Identify which cell holds the provided text, then report its (X, Y) central coordinate. 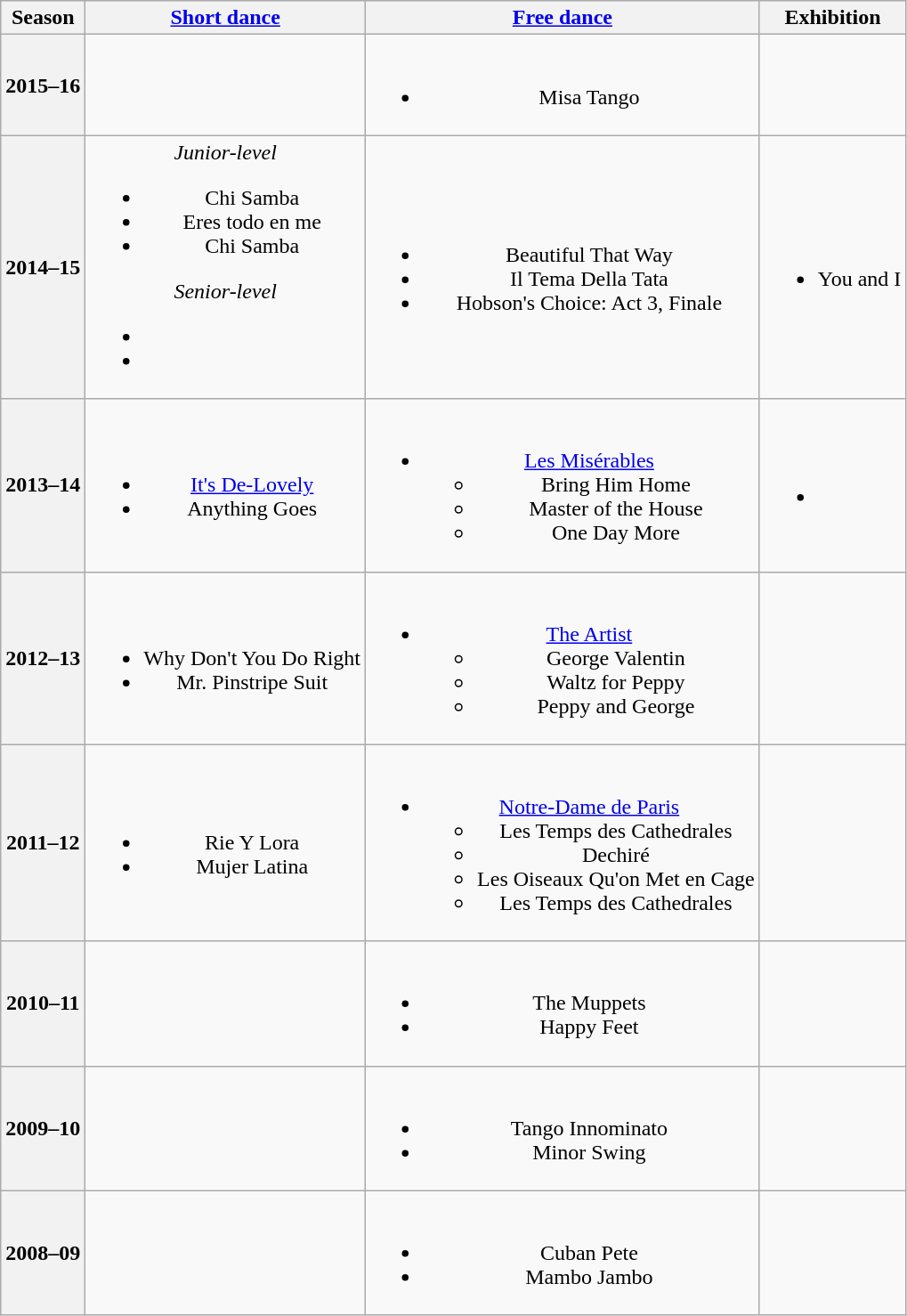
Season (43, 18)
Beautiful That Way Il Tema Della Tata Hobson's Choice: Act 3, Finale (563, 267)
2009–10 (43, 1128)
Free dance (563, 18)
Short dance (226, 18)
Cuban Pete Mambo Jambo (563, 1253)
2012–13 (43, 658)
Why Don't You Do RightMr. Pinstripe Suit (226, 658)
The MuppetsHappy Feet (563, 1003)
Les MisérablesBring Him Home Master of the HouseOne Day More (563, 485)
2008–09 (43, 1253)
2014–15 (43, 267)
2013–14 (43, 485)
Exhibition (833, 18)
2015–16 (43, 85)
Rie Y Lora Mujer Latina (226, 842)
The Artist George ValentinWaltz for PeppyPeppy and George (563, 658)
You and I (833, 267)
Notre-Dame de Paris Les Temps des CathedralesDechiréLes Oiseaux Qu'on Met en Cage Les Temps des Cathedrales (563, 842)
It's De-Lovely Anything Goes (226, 485)
Junior-levelChi Samba Eres todo en me Chi Samba Senior-level (226, 267)
2011–12 (43, 842)
2010–11 (43, 1003)
Misa Tango (563, 85)
Tango Innominato Minor Swing (563, 1128)
